Determine the (X, Y) coordinate at the center of the cell enclosing the given text.  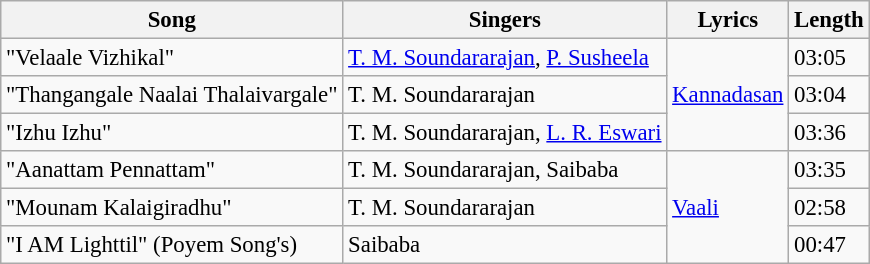
Vaali (728, 208)
"Velaale Vizhikal" (172, 58)
T. M. Soundararajan, Saibaba (505, 170)
Kannadasan (728, 96)
"Izhu Izhu" (172, 133)
02:58 (829, 208)
"Mounam Kalaigiradhu" (172, 208)
Singers (505, 20)
03:05 (829, 58)
"Aanattam Pennattam" (172, 170)
T. M. Soundararajan, P. Susheela (505, 58)
T. M. Soundararajan, L. R. Eswari (505, 133)
"I AM Lighttil" (Poyem Song's) (172, 245)
Saibaba (505, 245)
Lyrics (728, 20)
"Thangangale Naalai Thalaivargale" (172, 95)
03:04 (829, 95)
03:35 (829, 170)
Length (829, 20)
Song (172, 20)
00:47 (829, 245)
03:36 (829, 133)
